Extract the (x, y) coordinate from the center of the cell holding the provided text.  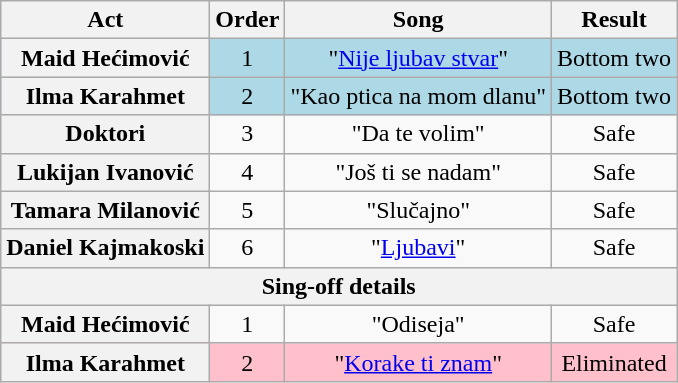
Order (248, 20)
5 (248, 210)
Daniel Kajmakoski (106, 248)
"Još ti se nadam" (418, 172)
6 (248, 248)
"Kao ptica na mom dlanu" (418, 96)
Act (106, 20)
Eliminated (614, 362)
Song (418, 20)
"Korake ti znam" (418, 362)
Tamara Milanović (106, 210)
3 (248, 134)
Result (614, 20)
Lukijan Ivanović (106, 172)
"Ljubavi" (418, 248)
Doktori (106, 134)
"Nije ljubav stvar" (418, 58)
"Da te volim" (418, 134)
Sing-off details (339, 286)
"Slučajno" (418, 210)
4 (248, 172)
"Odiseja" (418, 324)
